Extract the [X, Y] coordinate from the center of the cell holding the provided text.  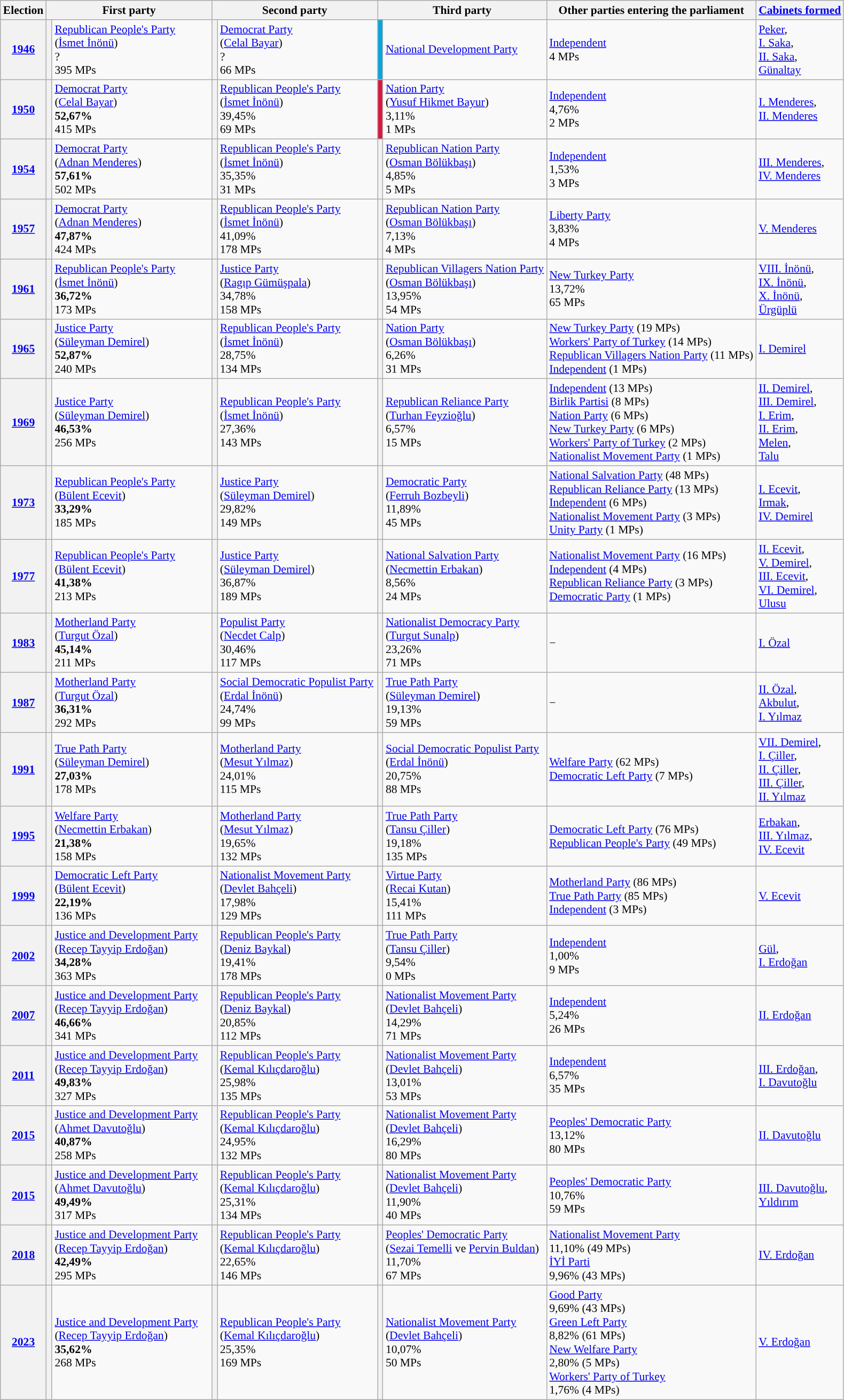
I. Özal [800, 643]
Nation Party(Yusuf Hikmet Bayur)3,11% 1 MPs [465, 109]
Justice Party(Süleyman Demirel) 46,53% 256 MPs [131, 423]
New Turkey Party13,72% 65 MPs [651, 289]
Republican Nation Party(Osman Bölükbaşı)4,85% 5 MPs [465, 169]
Welfare Party (62 MPs)Democratic Left Party (7 MPs) [651, 769]
I. Menderes,II. Menderes [800, 109]
Republican People's Party(İsmet İnönü)41,09% 178 MPs [298, 229]
1950 [24, 109]
Republican People's Party(İsmet İnönü) ? 395 MPs [131, 50]
Nationalist Movement Party(Devlet Bahçeli)16,29% 80 MPs [465, 1135]
2011 [24, 1075]
Justice Party(Süleyman Demirel)36,87% 189 MPs [298, 576]
Liberty Party3,83% 4 MPs [651, 229]
Independent1,00% 9 MPs [651, 956]
Other parties entering the parliament [651, 10]
Nationalist Democracy Party(Turgut Sunalp)23,26% 71 MPs [465, 643]
Republican People's Party(Kemal Kılıçdaroğlu)25,98% 135 MPs [298, 1075]
Nationalist Movement Party(Devlet Bahçeli)13,01% 53 MPs [465, 1075]
I. Ecevit,Irmak,IV. Demirel [800, 503]
Democratic Party(Ferruh Bozbeyli)11,89% 45 MPs [465, 503]
Nationalist Movement Party(Devlet Bahçeli)17,98% 129 MPs [298, 896]
2007 [24, 1016]
Justice Party(Ragıp Gümüşpala)34,78% 158 MPs [298, 289]
Motherland Party(Mesut Yılmaz)24,01% 115 MPs [298, 769]
2002 [24, 956]
Democrat Party(Adnan Menderes) 47,87% 424 MPs [131, 229]
True Path Party(Tansu Çiller)19,18% 135 MPs [465, 836]
True Path Party(Süleyman Demirel)19,13% 59 MPs [465, 703]
1977 [24, 576]
I. Demirel [800, 349]
Peker,I. Saka,II. Saka,Günaltay [800, 50]
Democrat Party(Celal Bayar) 52,67% 415 MPs [131, 109]
First party [129, 10]
II. Demirel,III. Demirel,I. Erim,II. Erim,Melen,Talu [800, 423]
2018 [24, 1255]
Second party [295, 10]
1995 [24, 836]
Justice and Development Party(Ahmet Davutoğlu) 40,87% 258 MPs [131, 1135]
Motherland Party (86 MPs)True Path Party (85 MPs)Independent (3 MPs) [651, 896]
1973 [24, 503]
1969 [24, 423]
Republican People's Party(Bülent Ecevit) 41,38% 213 MPs [131, 576]
Independent1,53% 3 MPs [651, 169]
Social Democratic Populist Party(Erdal İnönü)20,75% 88 MPs [465, 769]
Justice Party(Süleyman Demirel)29,82% 149 MPs [298, 503]
VIII. İnönü,IX. İnönü,X. İnönü,Ürgüplü [800, 289]
National Salvation Party(Necmettin Erbakan)8,56% 24 MPs [465, 576]
Republican People's Party(Kemal Kılıçdaroğlu)22,65% 146 MPs [298, 1255]
National Development Party [465, 50]
Republican People's Party(İsmet İnönü)39,45% 69 MPs [298, 109]
Justice Party(Süleyman Demirel) 52,87% 240 MPs [131, 349]
True Path Party(Süleyman Demirel) 27,03% 178 MPs [131, 769]
Nationalist Movement Party11,10% (49 MPs)İYİ Parti9,96% (43 MPs) [651, 1255]
Independent5,24% 26 MPs [651, 1016]
Justice and Development Party(Recep Tayyip Erdoğan) 46,66% 341 MPs [131, 1016]
Justice and Development Party(Recep Tayyip Erdoğan)35,62%268 MPs [131, 1342]
Republican People's Party(Kemal Kılıçdaroğlu)25,31% 134 MPs [298, 1195]
Virtue Party(Recai Kutan)15,41% 111 MPs [465, 896]
II. Erdoğan [800, 1016]
V. Erdoğan [800, 1342]
III. Davutoğlu,Yıldırım [800, 1195]
Populist Party(Necdet Calp)30,46% 117 MPs [298, 643]
Democrat Party(Adnan Menderes) 57,61% 502 MPs [131, 169]
Peoples' Democratic Party10,76% 59 MPs [651, 1195]
Republican People's Party(İsmet İnönü)35,35% 31 MPs [298, 169]
Republican People's Party(Bülent Ecevit) 33,29% 185 MPs [131, 503]
2023 [24, 1342]
Democratic Left Party(Bülent Ecevit) 22,19% 136 MPs [131, 896]
Nationalist Movement Party(Devlet Bahçeli)14,29% 71 MPs [465, 1016]
Third party [462, 10]
Republican Reliance Party(Turhan Feyzioğlu)6,57% 15 MPs [465, 423]
II. Ecevit,V. Demirel,III. Ecevit,VI. Demirel,Ulusu [800, 576]
Social Democratic Populist Party(Erdal İnönü)24,74% 99 MPs [298, 703]
True Path Party(Tansu Çiller)9,54% 0 MPs [465, 956]
1961 [24, 289]
Nation Party(Osman Bölükbaşı)6,26% 31 MPs [465, 349]
II. Davutoğlu [800, 1135]
Election [24, 10]
Republican Nation Party(Osman Bölükbaşı)7,13% 4 MPs [465, 229]
Republican People's Party(Kemal Kılıçdaroğlu)24,95% 132 MPs [298, 1135]
Justice and Development Party(Recep Tayyip Erdoğan) 49,83% 327 MPs [131, 1075]
Motherland Party(Mesut Yılmaz)19,65% 132 MPs [298, 836]
Good Party9,69% (43 MPs)Green Left Party8,82% (61 MPs)New Welfare Party2,80% (5 MPs)Workers' Party of Turkey1,76% (4 MPs) [651, 1342]
Independent4 MPs [651, 50]
Nationalist Movement Party (16 MPs)Independent (4 MPs)Republican Reliance Party (3 MPs)Democratic Party (1 MPs) [651, 576]
1983 [24, 643]
Republican People's Party(İsmet İnönü) 36,72% 173 MPs [131, 289]
Motherland Party(Turgut Özal) 45,14% 211 MPs [131, 643]
Nationalist Movement Party(Devlet Bahçeli)11,90% 40 MPs [465, 1195]
New Turkey Party (19 MPs)Workers' Party of Turkey (14 MPs) Republican Villagers Nation Party (11 MPs)Independent (1 MPs) [651, 349]
National Salvation Party (48 MPs)Republican Reliance Party (13 MPs)Independent (6 MPs) Nationalist Movement Party (3 MPs)Unity Party (1 MPs) [651, 503]
IV. Erdoğan [800, 1255]
Nationalist Movement Party(Devlet Bahçeli)10,07% 50 MPs [465, 1342]
1957 [24, 229]
Motherland Party(Turgut Özal) 36,31% 292 MPs [131, 703]
Republican People's Party(Kemal Kılıçdaroğlu)25,35% 169 MPs [298, 1342]
Republican People's Party(İsmet İnönü)28,75% 134 MPs [298, 349]
Republican Villagers Nation Party(Osman Bölükbaşı)13,95% 54 MPs [465, 289]
Republican People's Party(Deniz Baykal)20,85% 112 MPs [298, 1016]
Gül, I. Erdoğan [800, 956]
Justice and Development Party(Recep Tayyip Erdoğan) 34,28% 363 MPs [131, 956]
Justice and Development Party(Recep Tayyip Erdoğan)42,49%295 MPs [131, 1255]
Peoples' Democratic Party(Sezai Temelli ve Pervin Buldan)11,70% 67 MPs [465, 1255]
1954 [24, 169]
Republican People's Party(İsmet İnönü)27,36% 143 MPs [298, 423]
Justice and Development Party(Ahmet Davutoğlu) 49,49% 317 MPs [131, 1195]
Erbakan,III. Yılmaz,IV. Ecevit [800, 836]
Republican People's Party(Deniz Baykal)19,41% 178 MPs [298, 956]
II. Özal,Akbulut,I. Yılmaz [800, 703]
1946 [24, 50]
Peoples' Democratic Party13,12% 80 MPs [651, 1135]
1991 [24, 769]
V. Ecevit [800, 896]
Cabinets formed [800, 10]
Democrat Party(Celal Bayar) ? 66 MPs [298, 50]
Democratic Left Party (76 MPs)Republican People's Party (49 MPs) [651, 836]
1987 [24, 703]
V. Menderes [800, 229]
1965 [24, 349]
Independent6,57% 35 MPs [651, 1075]
Welfare Party(Necmettin Erbakan) 21,38% 158 MPs [131, 836]
VII. Demirel,I. Çiller,II. Çiller,III. Çiller,II. Yılmaz [800, 769]
III. Menderes,IV. Menderes [800, 169]
1999 [24, 896]
III. Erdoğan,I. Davutoğlu [800, 1075]
Independent4,76% 2 MPs [651, 109]
